Extract the [X, Y] coordinate from the center of the cell holding the provided text.  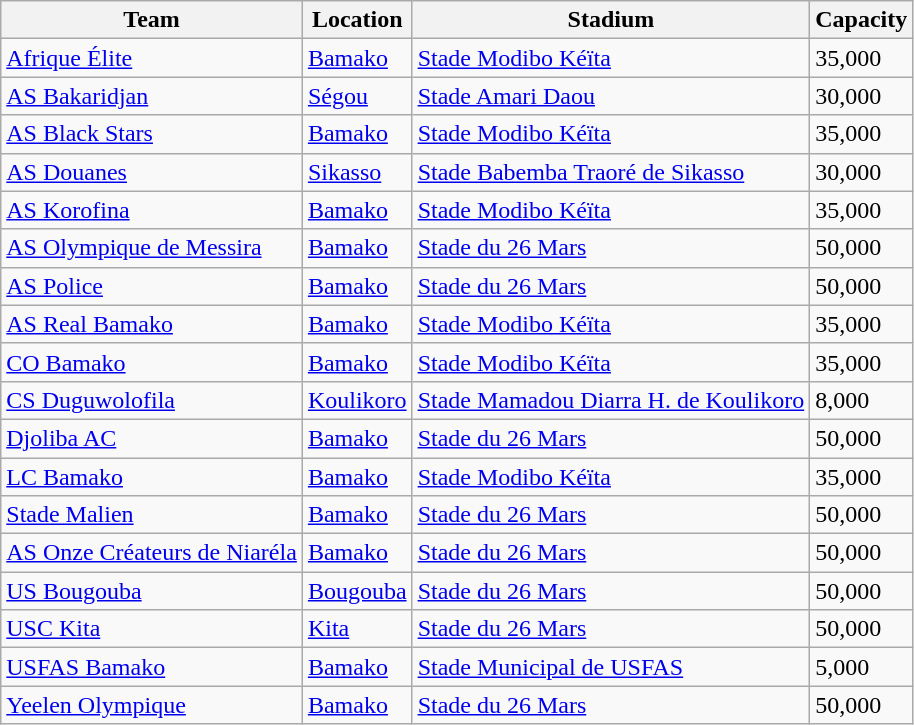
5,000 [862, 667]
AS Black Stars [152, 134]
Bougouba [357, 591]
AS Onze Créateurs de Niaréla [152, 553]
CO Bamako [152, 362]
AS Korofina [152, 210]
AS Real Bamako [152, 324]
Sikasso [357, 172]
Capacity [862, 20]
Stade Amari Daou [611, 96]
Afrique Élite [152, 58]
AS Police [152, 286]
Ségou [357, 96]
Stadium [611, 20]
Location [357, 20]
Stade Babemba Traoré de Sikasso [611, 172]
Djoliba AC [152, 438]
Stade Municipal de USFAS [611, 667]
Team [152, 20]
Koulikoro [357, 400]
CS Duguwolofila [152, 400]
Stade Malien [152, 515]
Stade Mamadou Diarra H. de Koulikoro [611, 400]
AS Bakaridjan [152, 96]
US Bougouba [152, 591]
Yeelen Olympique [152, 705]
Kita [357, 629]
USFAS Bamako [152, 667]
USC Kita [152, 629]
LC Bamako [152, 477]
AS Olympique de Messira [152, 248]
AS Douanes [152, 172]
8,000 [862, 400]
